Scan for the cell matching the given text and deliver its [X, Y] coordinate at center. 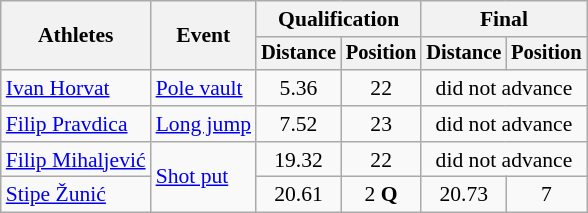
Athletes [76, 36]
Long jump [204, 124]
Filip Pravdica [76, 124]
19.32 [298, 160]
20.61 [298, 195]
Pole vault [204, 88]
Event [204, 36]
Qualification [338, 19]
Stipe Žunić [76, 195]
Ivan Horvat [76, 88]
Filip Mihaljević [76, 160]
Shot put [204, 178]
7.52 [298, 124]
23 [381, 124]
20.73 [464, 195]
2 Q [381, 195]
Final [504, 19]
5.36 [298, 88]
7 [546, 195]
